Scan for the cell matching the given text and deliver its [X, Y] coordinate at center. 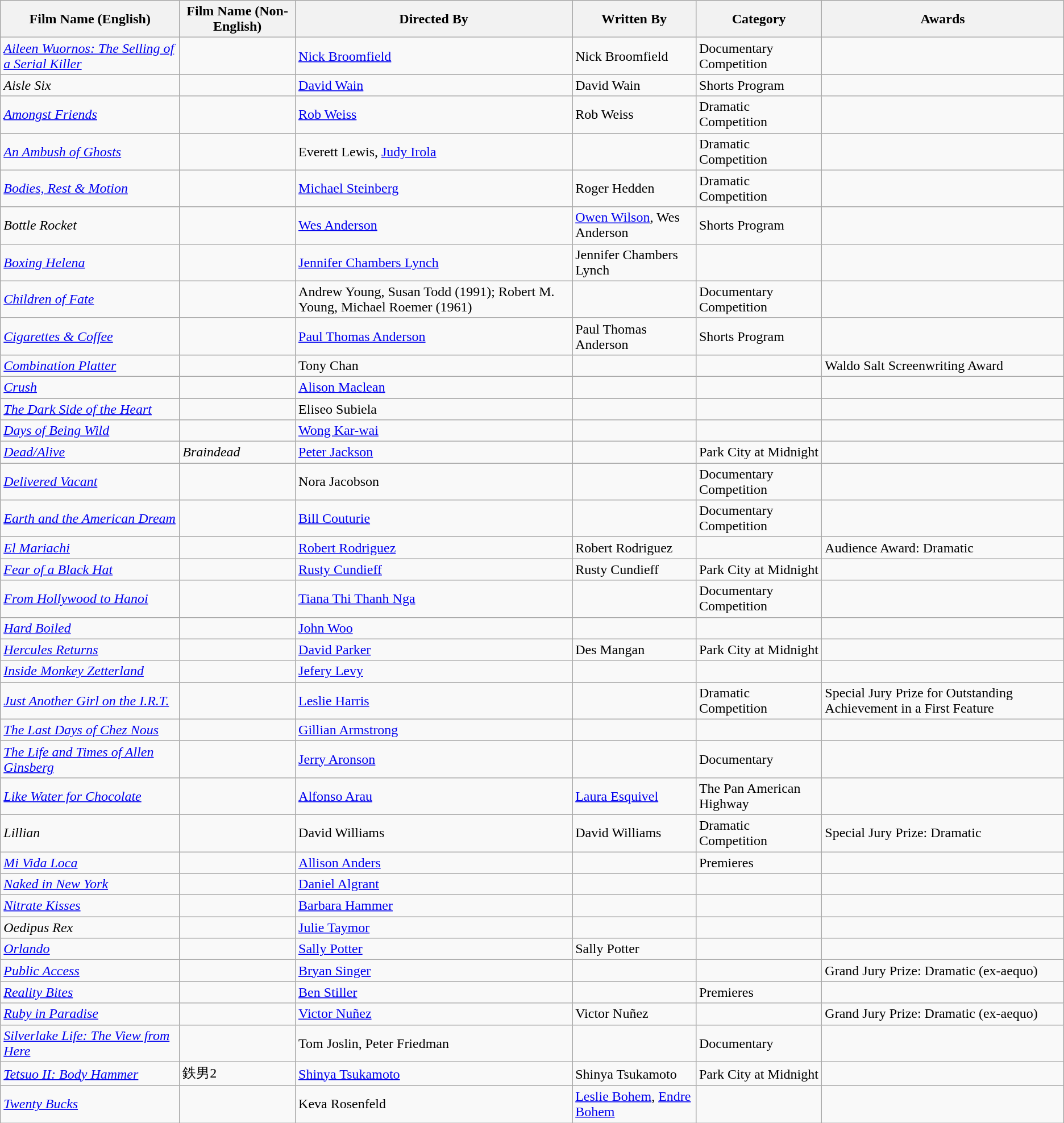
Amongst Friends [90, 115]
Boxing Helena [90, 263]
Naked in New York [90, 884]
鉄男2 [238, 1074]
Bottle Rocket [90, 225]
The Life and Times of Allen Ginsberg [90, 759]
Leslie Harris [434, 700]
Earth and the American Dream [90, 518]
Nora Jacobson [434, 482]
Film Name (English) [90, 19]
Wes Anderson [434, 225]
Jefery Levy [434, 671]
Aileen Wuornos: The Selling of a Serial Killer [90, 56]
Roger Hedden [634, 189]
Crush [90, 387]
Andrew Young, Susan Todd (1991); Robert M. Young, Michael Roemer (1961) [434, 299]
From Hollywood to Hanoi [90, 599]
Waldo Salt Screenwriting Award [942, 365]
Written By [634, 19]
Film Name (Non-English) [238, 19]
Owen Wilson, Wes Anderson [634, 225]
Eliseo Subiela [434, 409]
Lillian [90, 833]
Tony Chan [434, 365]
Braindead [238, 452]
David Parker [434, 650]
Des Mangan [634, 650]
Peter Jackson [434, 452]
Combination Platter [90, 365]
Bill Couturie [434, 518]
Nitrate Kisses [90, 906]
Like Water for Chocolate [90, 796]
El Mariachi [90, 548]
Days of Being Wild [90, 431]
The Pan American Highway [758, 796]
Aisle Six [90, 85]
Keva Rosenfeld [434, 1105]
Daniel Algrant [434, 884]
Directed By [434, 19]
Mi Vida Loca [90, 862]
Audience Award: Dramatic [942, 548]
Fear of a Black Hat [90, 569]
Tiana Thi Thanh Nga [434, 599]
Gillian Armstrong [434, 730]
Silverlake Life: The View from Here [90, 1043]
Category [758, 19]
Wong Kar-wai [434, 431]
Oedipus Rex [90, 927]
Tetsuo II: Body Hammer [90, 1074]
Hard Boiled [90, 628]
The Last Days of Chez Nous [90, 730]
Public Access [90, 971]
Tom Joslin, Peter Friedman [434, 1043]
Delivered Vacant [90, 482]
Laura Esquivel [634, 796]
Children of Fate [90, 299]
Reality Bites [90, 992]
Everett Lewis, Judy Irola [434, 151]
Special Jury Prize for Outstanding Achievement in a First Feature [942, 700]
An Ambush of Ghosts [90, 151]
Ruby in Paradise [90, 1014]
Hercules Returns [90, 650]
Awards [942, 19]
Just Another Girl on the I.R.T. [90, 700]
Special Jury Prize: Dramatic [942, 833]
John Woo [434, 628]
Julie Taymor [434, 927]
Cigarettes & Coffee [90, 336]
Inside Monkey Zetterland [90, 671]
Barbara Hammer [434, 906]
Allison Anders [434, 862]
Alison Maclean [434, 387]
Alfonso Arau [434, 796]
Orlando [90, 949]
Jerry Aronson [434, 759]
Twenty Bucks [90, 1105]
Bodies, Rest & Motion [90, 189]
Bryan Singer [434, 971]
Leslie Bohem, Endre Bohem [634, 1105]
Dead/Alive [90, 452]
Ben Stiller [434, 992]
Michael Steinberg [434, 189]
The Dark Side of the Heart [90, 409]
